Identify which cell holds the provided text, then report its [x, y] central coordinate. 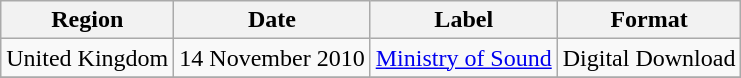
Label [464, 20]
Ministry of Sound [464, 58]
14 November 2010 [272, 58]
United Kingdom [88, 58]
Format [649, 20]
Date [272, 20]
Digital Download [649, 58]
Region [88, 20]
